Return (X, Y) of the center of cell containing provided text 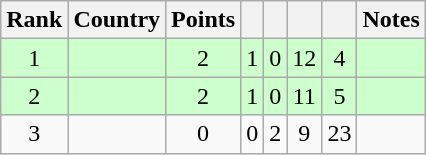
Points (204, 20)
12 (304, 58)
Rank (34, 20)
3 (34, 134)
9 (304, 134)
11 (304, 96)
5 (340, 96)
Notes (391, 20)
Country (117, 20)
23 (340, 134)
4 (340, 58)
